Identify which cell holds the provided text, then report its (x, y) central coordinate. 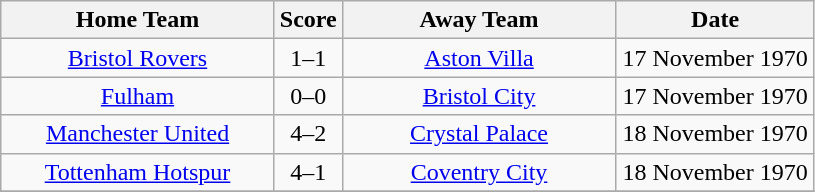
Score (308, 20)
Date (716, 20)
Away Team (479, 20)
Aston Villa (479, 58)
Coventry City (479, 172)
Tottenham Hotspur (138, 172)
Bristol Rovers (138, 58)
Home Team (138, 20)
Bristol City (479, 96)
4–1 (308, 172)
Fulham (138, 96)
Manchester United (138, 134)
4–2 (308, 134)
Crystal Palace (479, 134)
1–1 (308, 58)
0–0 (308, 96)
